Identify which cell holds the provided text, then report its [x, y] central coordinate. 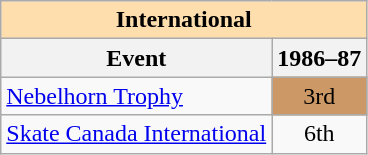
3rd [320, 96]
Nebelhorn Trophy [136, 96]
1986–87 [320, 58]
International [184, 20]
6th [320, 134]
Skate Canada International [136, 134]
Event [136, 58]
